Return (X, Y) of the center of cell containing provided text 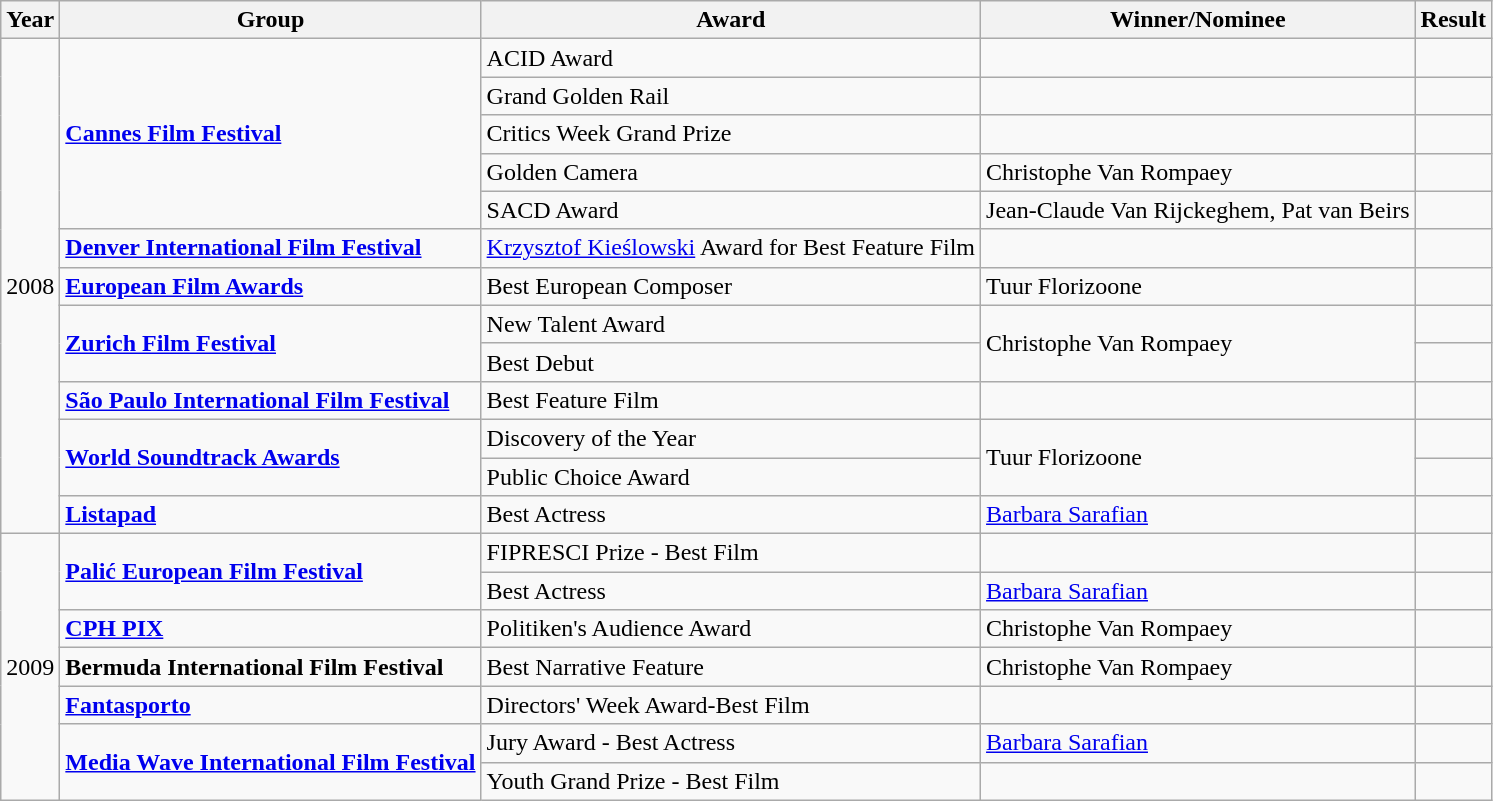
Group (270, 20)
Cannes Film Festival (270, 134)
Youth Grand Prize - Best Film (730, 781)
Golden Camera (730, 172)
New Talent Award (730, 324)
World Soundtrack Awards (270, 457)
Public Choice Award (730, 477)
Denver International Film Festival (270, 248)
Best Narrative Feature (730, 667)
Winner/Nominee (1198, 20)
SACD Award (730, 210)
ACID Award (730, 58)
Krzysztof Kieślowski Award for Best Feature Film (730, 248)
São Paulo International Film Festival (270, 400)
Palić European Film Festival (270, 572)
Result (1453, 20)
Grand Golden Rail (730, 96)
Award (730, 20)
Best Debut (730, 362)
Year (30, 20)
Jury Award - Best Actress (730, 743)
Media Wave International Film Festival (270, 762)
Bermuda International Film Festival (270, 667)
Directors' Week Award-Best Film (730, 705)
2008 (30, 286)
FIPRESCI Prize - Best Film (730, 553)
European Film Awards (270, 286)
Listapad (270, 515)
Jean-Claude Van Rijckeghem, Pat van Beirs (1198, 210)
CPH PIX (270, 629)
Zurich Film Festival (270, 343)
Best European Composer (730, 286)
2009 (30, 667)
Discovery of the Year (730, 438)
Fantasporto (270, 705)
Best Feature Film (730, 400)
Critics Week Grand Prize (730, 134)
Politiken's Audience Award (730, 629)
